Locate the cell with the specified text and output its [x, y] center coordinate. 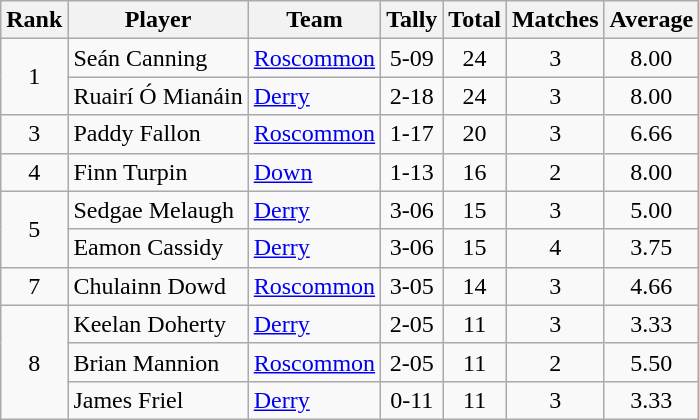
8 [34, 362]
Matches [555, 20]
14 [475, 286]
0-11 [412, 400]
5-09 [412, 58]
Average [652, 20]
Player [158, 20]
1-17 [412, 134]
16 [475, 172]
Seán Canning [158, 58]
Tally [412, 20]
Sedgae Melaugh [158, 210]
Ruairí Ó Mianáin [158, 96]
4.66 [652, 286]
Chulainn Dowd [158, 286]
3.75 [652, 248]
1 [34, 77]
James Friel [158, 400]
1-13 [412, 172]
20 [475, 134]
Team [314, 20]
Keelan Doherty [158, 324]
Brian Mannion [158, 362]
6.66 [652, 134]
5 [34, 229]
Paddy Fallon [158, 134]
Rank [34, 20]
Finn Turpin [158, 172]
Eamon Cassidy [158, 248]
5.00 [652, 210]
2-18 [412, 96]
5.50 [652, 362]
Total [475, 20]
7 [34, 286]
3-05 [412, 286]
Down [314, 172]
